Detect which cell encompasses the target text, then output its [x, y] center coordinate. 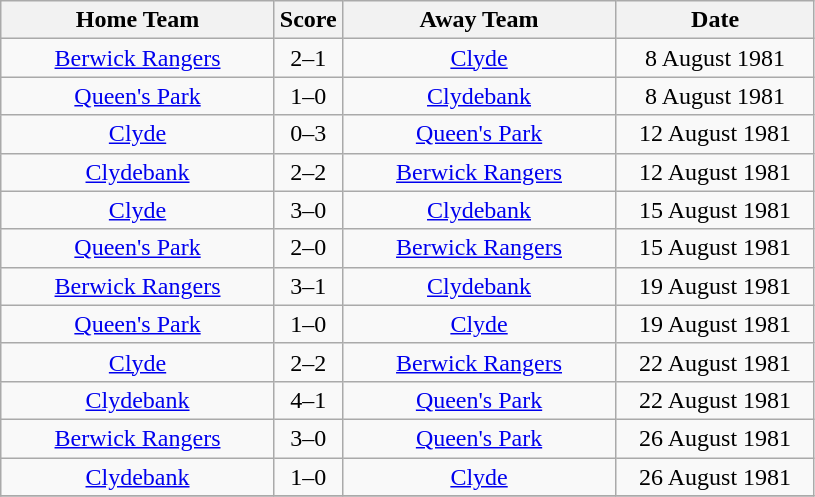
3–1 [308, 286]
0–3 [308, 134]
2–1 [308, 58]
Date [716, 20]
Away Team [479, 20]
4–1 [308, 400]
2–0 [308, 248]
Score [308, 20]
Home Team [138, 20]
